Identify which cell holds the provided text, then report its [X, Y] central coordinate. 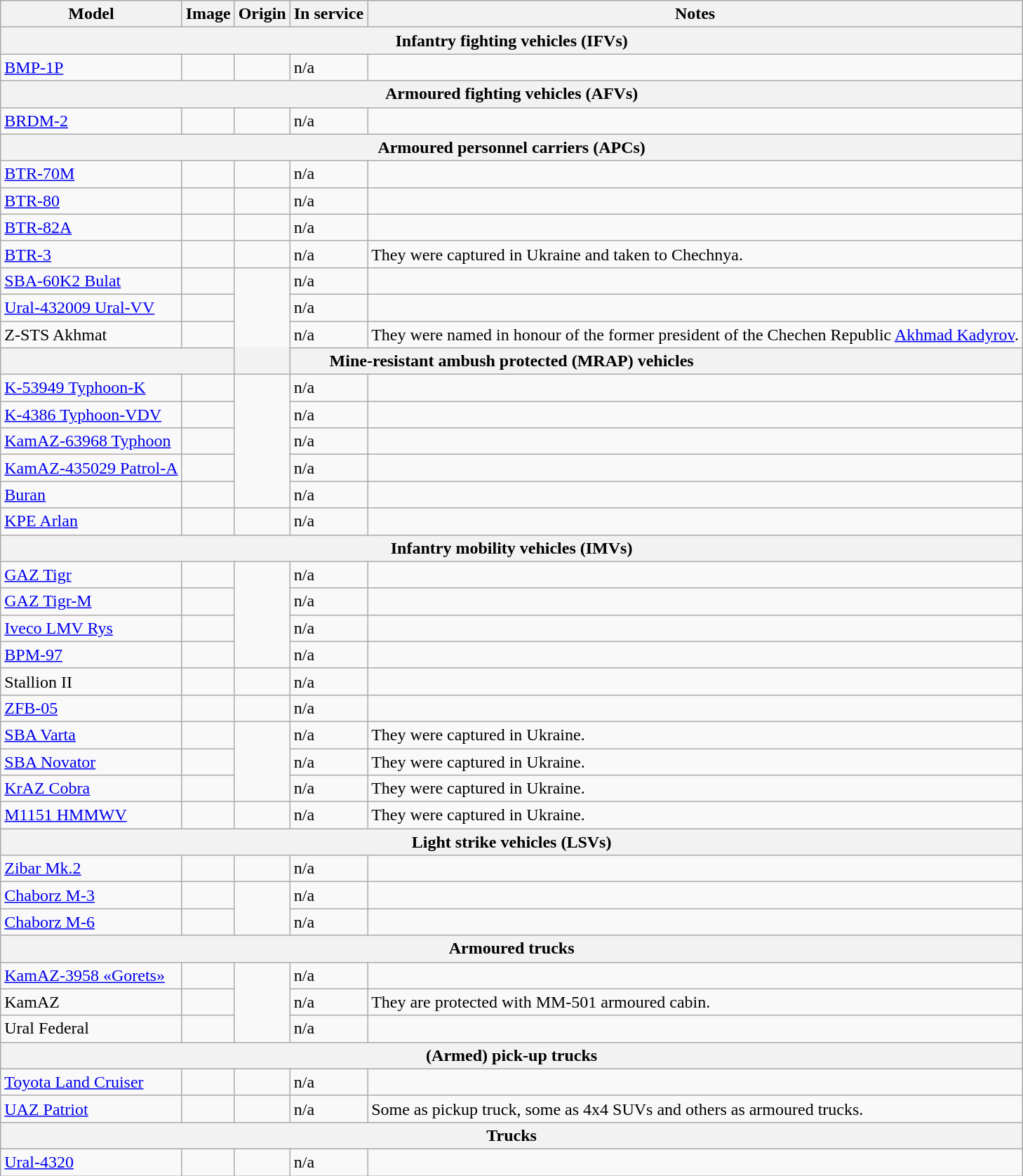
Z-STS Akhmat [91, 335]
BTR-70M [91, 174]
Mine-resistant ambush protected (MRAP) vehicles [512, 361]
Ural-432009 Ural-VV [91, 307]
Some as pickup truck, some as 4x4 SUVs and others as armoured trucks. [695, 1109]
Ural Federal [91, 1029]
BTR-80 [91, 201]
M1151 HMMWV [91, 815]
KamAZ [91, 1002]
Stallion II [91, 681]
Armoured fighting vehicles (AFVs) [512, 94]
BRDM-2 [91, 121]
K-4386 Typhoon-VDV [91, 415]
Iveco LMV Rys [91, 628]
Light strike vehicles (LSVs) [512, 842]
Ural-4320 [91, 1162]
SBA Varta [91, 735]
ZFB-05 [91, 708]
Image [208, 14]
BTR-82A [91, 227]
BMP-1P [91, 67]
Buran [91, 495]
GAZ Tigr-M [91, 601]
(Armed) pick-up trucks [512, 1055]
KamAZ-63968 Typhoon [91, 441]
KrAZ Cobra [91, 789]
UAZ Patriot [91, 1109]
They are protected with MM-501 armoured cabin. [695, 1002]
BTR-3 [91, 254]
Infantry fighting vehicles (IFVs) [512, 41]
Trucks [512, 1135]
Model [91, 14]
Chaborz M-6 [91, 922]
Armoured trucks [512, 949]
Toyota Land Cruiser [91, 1082]
SBA-60K2 Bulat [91, 281]
KamAZ-435029 Patrol-A [91, 468]
K-53949 Typhoon-K [91, 388]
Origin [262, 14]
They were named in honour of the former president of the Chechen Republic Akhmad Kadyrov. [695, 335]
KamAZ-3958 «Gorets» [91, 975]
BPM-97 [91, 655]
Notes [695, 14]
Chaborz M-3 [91, 895]
SBA Novator [91, 761]
They were captured in Ukraine and taken to Chechnya. [695, 254]
GAZ Tigr [91, 575]
KPE Arlan [91, 521]
Zibar Mk.2 [91, 869]
Infantry mobility vehicles (IMVs) [512, 548]
Armoured personnel carriers (APCs) [512, 147]
In service [328, 14]
